From the cell containing the given text, extract its center point as (x, y) coordinate. 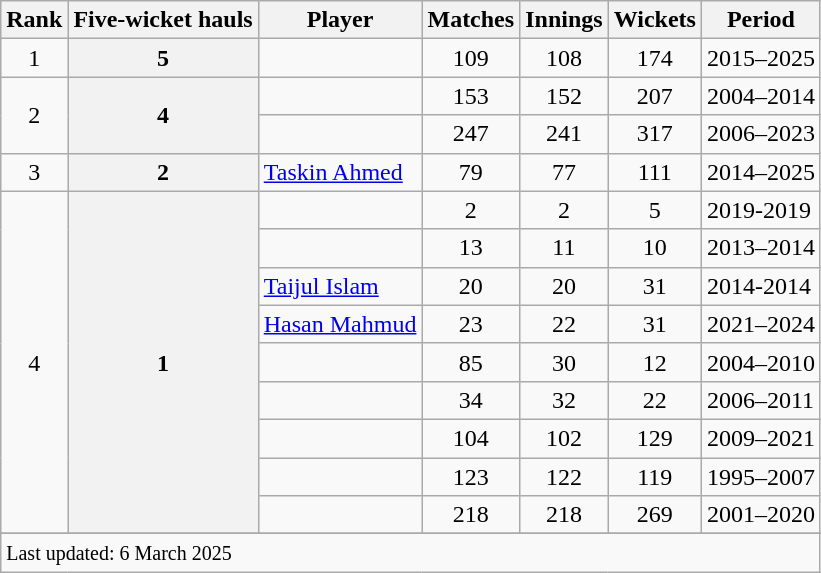
269 (654, 515)
3 (34, 172)
34 (471, 400)
Last updated: 6 March 2025 (411, 553)
2001–2020 (760, 515)
23 (471, 324)
11 (564, 248)
109 (471, 58)
77 (564, 172)
2009–2021 (760, 438)
Taskin Ahmed (340, 172)
Hasan Mahmud (340, 324)
12 (654, 362)
13 (471, 248)
2013–2014 (760, 248)
2006–2011 (760, 400)
2006–2023 (760, 134)
10 (654, 248)
207 (654, 96)
119 (654, 477)
129 (654, 438)
Period (760, 20)
Matches (471, 20)
111 (654, 172)
2019-2019 (760, 210)
Innings (564, 20)
241 (564, 134)
102 (564, 438)
30 (564, 362)
122 (564, 477)
174 (654, 58)
152 (564, 96)
123 (471, 477)
2004–2010 (760, 362)
2014–2025 (760, 172)
Wickets (654, 20)
Taijul Islam (340, 286)
2021–2024 (760, 324)
2004–2014 (760, 96)
2014-2014 (760, 286)
85 (471, 362)
317 (654, 134)
247 (471, 134)
32 (564, 400)
1995–2007 (760, 477)
Rank (34, 20)
Player (340, 20)
153 (471, 96)
108 (564, 58)
104 (471, 438)
2015–2025 (760, 58)
79 (471, 172)
Five-wicket hauls (163, 20)
